Pinpoint the cell where the given text exists, returning its (X, Y) midpoint coordinate. 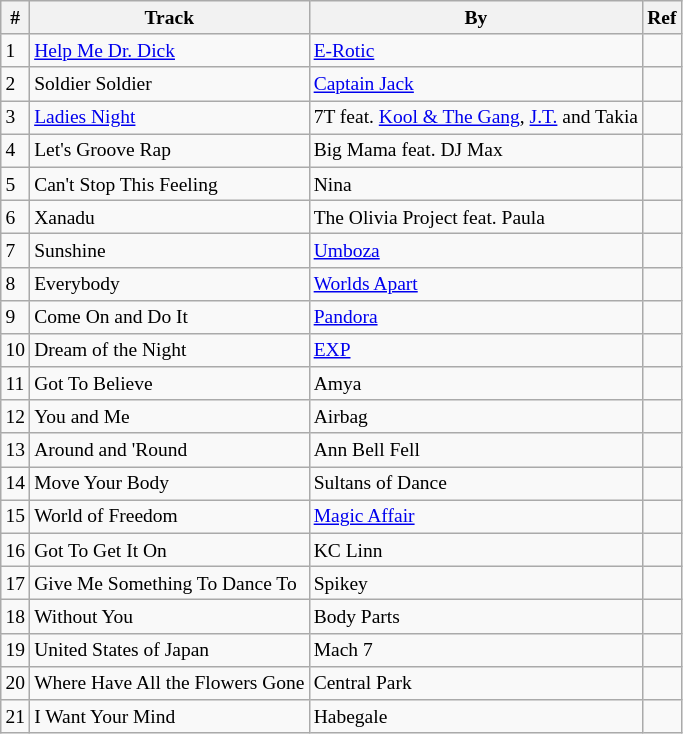
Where Have All the Flowers Gone (170, 682)
Ladies Night (170, 118)
United States of Japan (170, 650)
Dream of the Night (170, 350)
1 (16, 50)
14 (16, 484)
17 (16, 584)
18 (16, 616)
# (16, 18)
Ref (662, 18)
World of Freedom (170, 516)
15 (16, 516)
9 (16, 316)
11 (16, 384)
4 (16, 150)
16 (16, 550)
Ann Bell Fell (476, 450)
Move Your Body (170, 484)
Body Parts (476, 616)
10 (16, 350)
8 (16, 284)
Pandora (476, 316)
KC Linn (476, 550)
5 (16, 184)
You and Me (170, 416)
Habegale (476, 716)
Xanadu (170, 216)
2 (16, 84)
Worlds Apart (476, 284)
Soldier Soldier (170, 84)
Airbag (476, 416)
Sultans of Dance (476, 484)
Mach 7 (476, 650)
E-Rotic (476, 50)
Help Me Dr. Dick (170, 50)
13 (16, 450)
Without You (170, 616)
Umboza (476, 250)
Give Me Something To Dance To (170, 584)
6 (16, 216)
12 (16, 416)
Magic Affair (476, 516)
Track (170, 18)
By (476, 18)
Can't Stop This Feeling (170, 184)
Sunshine (170, 250)
Come On and Do It (170, 316)
3 (16, 118)
Around and 'Round (170, 450)
19 (16, 650)
Captain Jack (476, 84)
Spikey (476, 584)
20 (16, 682)
Big Mama feat. DJ Max (476, 150)
Amya (476, 384)
EXP (476, 350)
7T feat. Kool & The Gang, J.T. and Takia (476, 118)
Got To Believe (170, 384)
21 (16, 716)
I Want Your Mind (170, 716)
Central Park (476, 682)
7 (16, 250)
The Olivia Project feat. Paula (476, 216)
Got To Get It On (170, 550)
Everybody (170, 284)
Nina (476, 184)
Let's Groove Rap (170, 150)
